Identify which cell holds the provided text, then report its [x, y] central coordinate. 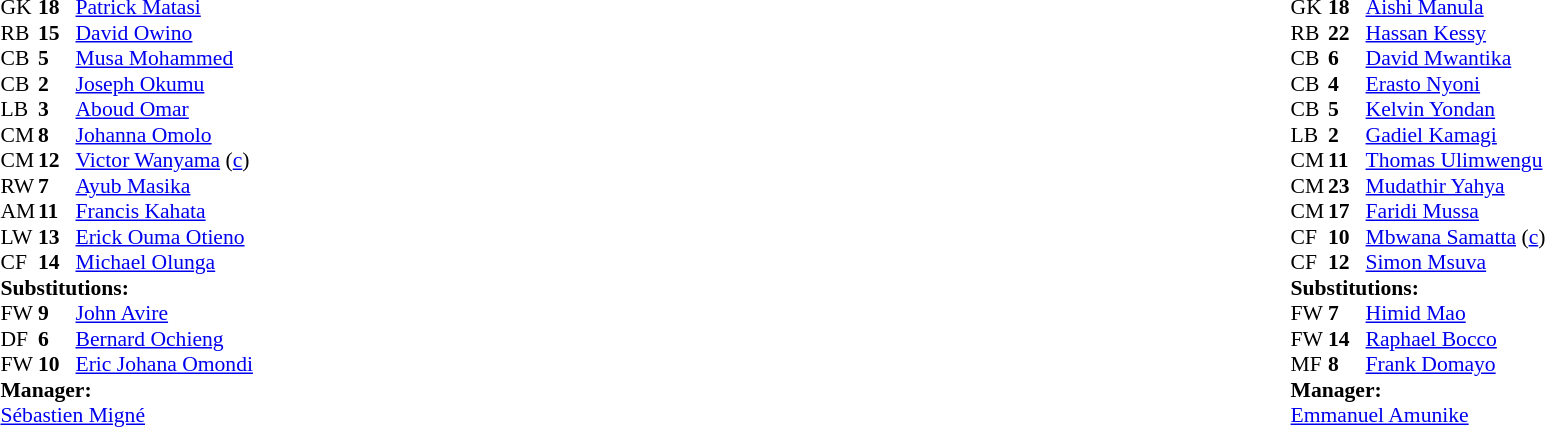
MF [1310, 365]
3 [57, 109]
Manager: [126, 390]
13 [57, 237]
9 [57, 313]
Victor Wanyama (c) [164, 161]
15 [57, 33]
Johanna Omolo [164, 135]
Francis Kahata [164, 211]
RW [19, 186]
Aboud Omar [164, 109]
David Owino [164, 33]
4 [1347, 84]
AM [19, 211]
Joseph Okumu [164, 84]
22 [1347, 33]
17 [1347, 211]
Substitutions: [126, 288]
LW [19, 237]
Eric Johana Omondi [164, 365]
23 [1347, 186]
DF [19, 339]
Musa Mohammed [164, 59]
John Avire [164, 313]
Bernard Ochieng [164, 339]
Michael Olunga [164, 263]
Erick Ouma Otieno [164, 237]
Ayub Masika [164, 186]
